Find where the given text appears and provide that cell's center as [X, Y] coordinate. 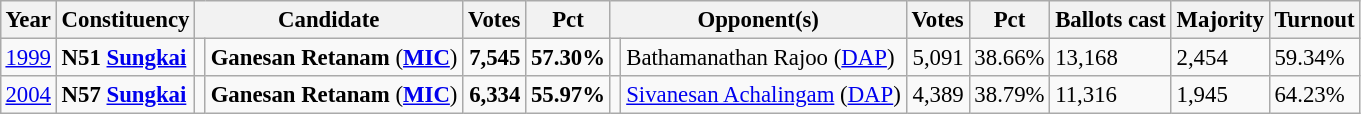
Candidate [329, 20]
Year [28, 20]
N51 Sungkai [125, 57]
57.30% [568, 57]
38.79% [1010, 95]
11,316 [1110, 95]
7,545 [494, 57]
Opponent(s) [758, 20]
Majority [1220, 20]
59.34% [1314, 57]
38.66% [1010, 57]
N57 Sungkai [125, 95]
Constituency [125, 20]
2,454 [1220, 57]
Bathamanathan Rajoo (DAP) [764, 57]
1999 [28, 57]
55.97% [568, 95]
2004 [28, 95]
1,945 [1220, 95]
Ballots cast [1110, 20]
4,389 [938, 95]
6,334 [494, 95]
13,168 [1110, 57]
Turnout [1314, 20]
Sivanesan Achalingam (DAP) [764, 95]
5,091 [938, 57]
64.23% [1314, 95]
